Return [x, y] of the center of cell containing provided text 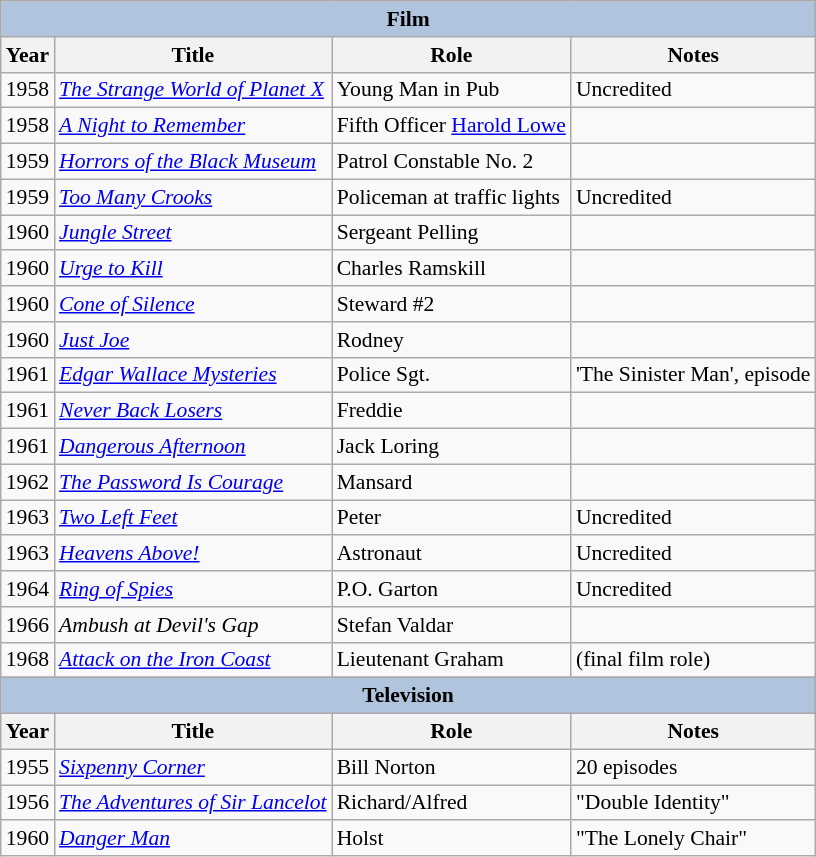
Attack on the Iron Coast [193, 660]
20 episodes [694, 767]
The Adventures of Sir Lancelot [193, 803]
Ambush at Devil's Gap [193, 625]
Freddie [452, 411]
Young Man in Pub [452, 90]
Jungle Street [193, 233]
(final film role) [694, 660]
Dangerous Afternoon [193, 447]
Bill Norton [452, 767]
Sixpenny Corner [193, 767]
Stefan Valdar [452, 625]
Just Joe [193, 340]
Rodney [452, 340]
P.O. Garton [452, 589]
1966 [28, 625]
Charles Ramskill [452, 269]
1964 [28, 589]
Cone of Silence [193, 304]
'The Sinister Man', episode [694, 375]
Two Left Feet [193, 518]
"The Lonely Chair" [694, 839]
Holst [452, 839]
Police Sgt. [452, 375]
"Double Identity" [694, 803]
The Strange World of Planet X [193, 90]
Mansard [452, 482]
Too Many Crooks [193, 197]
1955 [28, 767]
Urge to Kill [193, 269]
1962 [28, 482]
Patrol Constable No. 2 [452, 162]
Fifth Officer Harold Lowe [452, 126]
Never Back Losers [193, 411]
Edgar Wallace Mysteries [193, 375]
Policeman at traffic lights [452, 197]
Film [408, 19]
1956 [28, 803]
Richard/Alfred [452, 803]
Ring of Spies [193, 589]
Horrors of the Black Museum [193, 162]
Danger Man [193, 839]
Astronaut [452, 554]
Steward #2 [452, 304]
Peter [452, 518]
Lieutenant Graham [452, 660]
Jack Loring [452, 447]
1968 [28, 660]
Heavens Above! [193, 554]
A Night to Remember [193, 126]
The Password Is Courage [193, 482]
Sergeant Pelling [452, 233]
Television [408, 696]
